Extract the (X, Y) coordinate from the center of the cell holding the provided text.  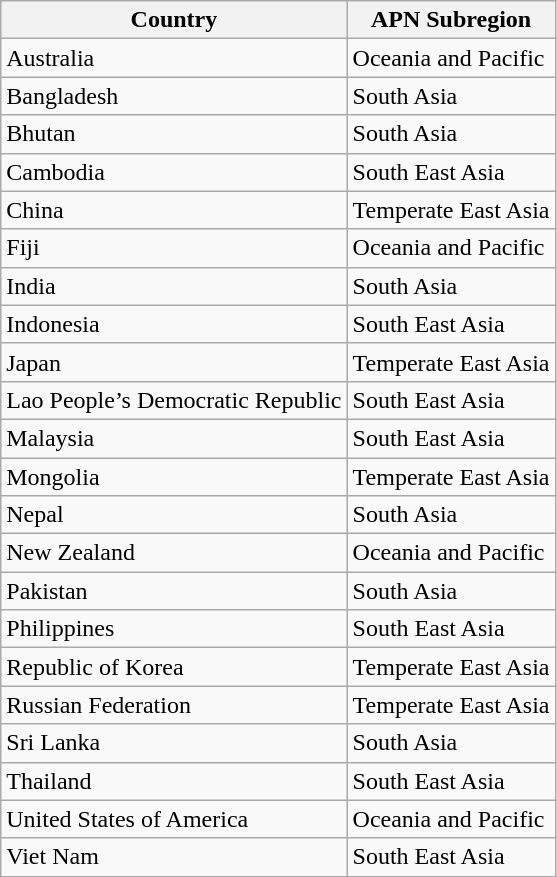
Sri Lanka (174, 743)
Mongolia (174, 477)
Nepal (174, 515)
Malaysia (174, 438)
Country (174, 20)
India (174, 286)
Philippines (174, 629)
Bhutan (174, 134)
Fiji (174, 248)
Russian Federation (174, 705)
United States of America (174, 819)
Thailand (174, 781)
Lao People’s Democratic Republic (174, 400)
China (174, 210)
Pakistan (174, 591)
Viet Nam (174, 857)
Republic of Korea (174, 667)
Australia (174, 58)
Cambodia (174, 172)
Indonesia (174, 324)
Japan (174, 362)
APN Subregion (451, 20)
Bangladesh (174, 96)
New Zealand (174, 553)
